Search for the cell housing the specified text and yield its (x, y) center coordinate. 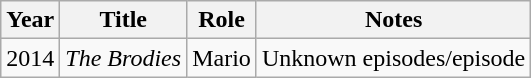
The Brodies (124, 58)
Unknown episodes/episode (393, 58)
Role (222, 20)
Title (124, 20)
Year (30, 20)
Mario (222, 58)
2014 (30, 58)
Notes (393, 20)
